Pinpoint the cell where the given text exists, returning its (X, Y) midpoint coordinate. 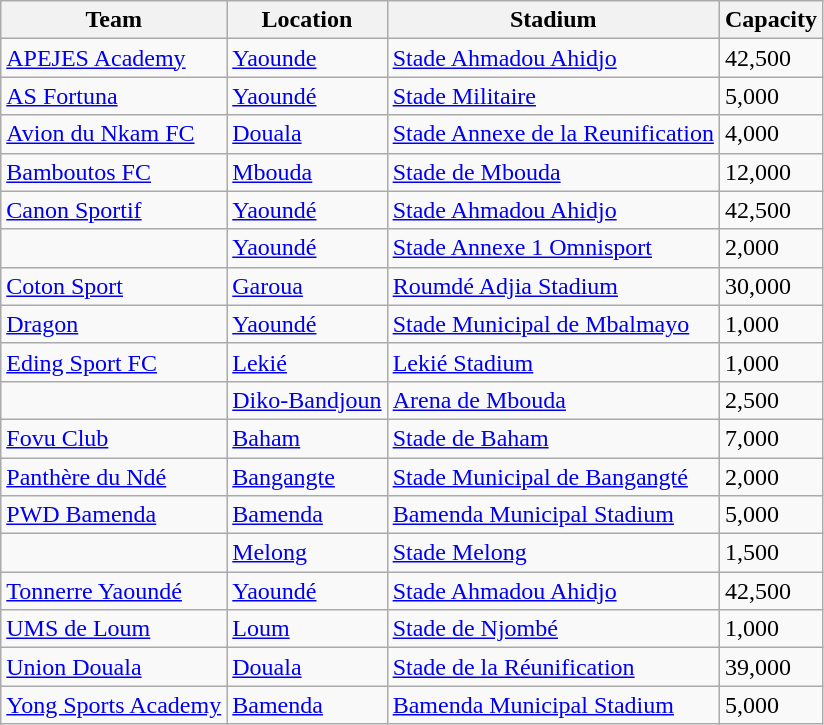
1,500 (770, 553)
Tonnerre Yaoundé (114, 591)
Baham (307, 438)
Stadium (553, 20)
Lekié (307, 362)
Loum (307, 629)
Union Douala (114, 667)
Location (307, 20)
Melong (307, 553)
Canon Sportif (114, 210)
Garoua (307, 286)
39,000 (770, 667)
Team (114, 20)
12,000 (770, 172)
UMS de Loum (114, 629)
Stade Militaire (553, 96)
Panthère du Ndé (114, 477)
AS Fortuna (114, 96)
4,000 (770, 134)
2,500 (770, 400)
Stade de la Réunification (553, 667)
7,000 (770, 438)
Fovu Club (114, 438)
Eding Sport FC (114, 362)
Bamboutos FC (114, 172)
Avion du Nkam FC (114, 134)
Capacity (770, 20)
Stade Municipal de Bangangté (553, 477)
Diko-Bandjoun (307, 400)
PWD Bamenda (114, 515)
Roumdé Adjia Stadium (553, 286)
Bangangte (307, 477)
APEJES Academy (114, 58)
Dragon (114, 324)
Coton Sport (114, 286)
Stade de Baham (553, 438)
Stade Municipal de Mbalmayo (553, 324)
Stade de Njombé (553, 629)
Stade Melong (553, 553)
Lekié Stadium (553, 362)
Arena de Mbouda (553, 400)
Mbouda (307, 172)
Stade Annexe de la Reunification (553, 134)
Yaounde (307, 58)
Stade Annexe 1 Omnisport (553, 248)
Yong Sports Academy (114, 705)
Stade de Mbouda (553, 172)
30,000 (770, 286)
